Locate the cell with the specified text and output its [x, y] center coordinate. 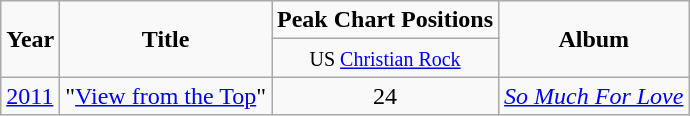
2011 [30, 96]
Year [30, 39]
So Much For Love [594, 96]
24 [386, 96]
Album [594, 39]
US Christian Rock [386, 58]
Peak Chart Positions [386, 20]
Title [166, 39]
"View from the Top" [166, 96]
